Locate the cell with the specified text and output its (x, y) center coordinate. 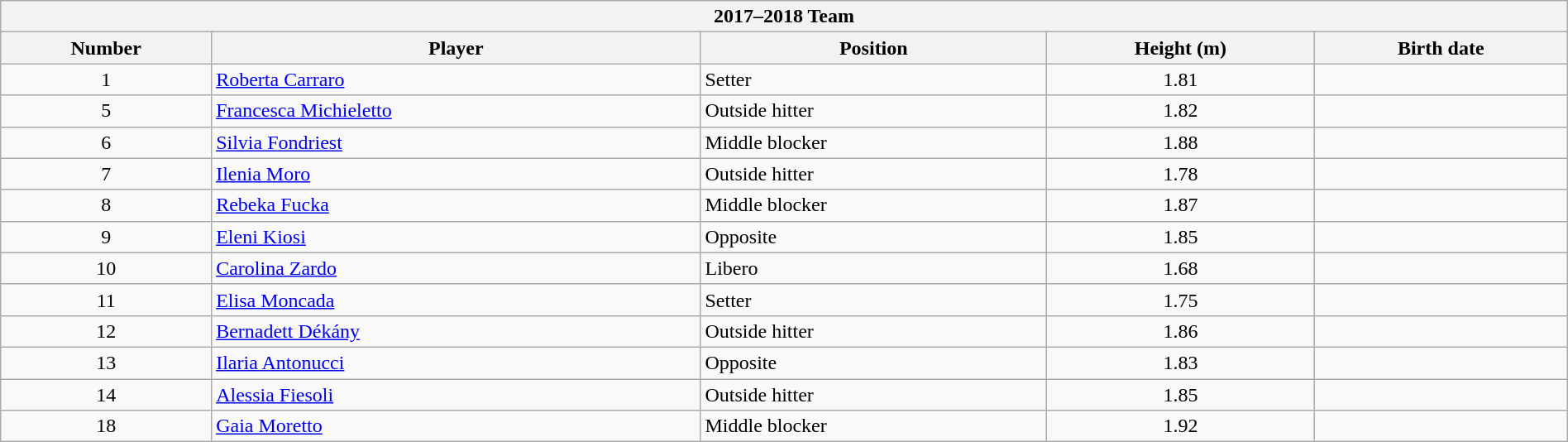
1.87 (1181, 205)
1.82 (1181, 111)
Eleni Kiosi (457, 237)
Elisa Moncada (457, 300)
1.92 (1181, 426)
7 (106, 174)
Height (m) (1181, 48)
2017–2018 Team (784, 17)
1.88 (1181, 142)
1.83 (1181, 363)
5 (106, 111)
Ilenia Moro (457, 174)
Silvia Fondriest (457, 142)
9 (106, 237)
1.86 (1181, 331)
Number (106, 48)
11 (106, 300)
Alessia Fiesoli (457, 395)
Position (873, 48)
1.78 (1181, 174)
1.81 (1181, 79)
Player (457, 48)
1 (106, 79)
Birth date (1441, 48)
14 (106, 395)
13 (106, 363)
Libero (873, 268)
8 (106, 205)
1.68 (1181, 268)
10 (106, 268)
Roberta Carraro (457, 79)
Ilaria Antonucci (457, 363)
Rebeka Fucka (457, 205)
Francesca Michieletto (457, 111)
18 (106, 426)
1.75 (1181, 300)
6 (106, 142)
Bernadett Dékány (457, 331)
12 (106, 331)
Carolina Zardo (457, 268)
Gaia Moretto (457, 426)
